Search for the cell housing the specified text and yield its [X, Y] center coordinate. 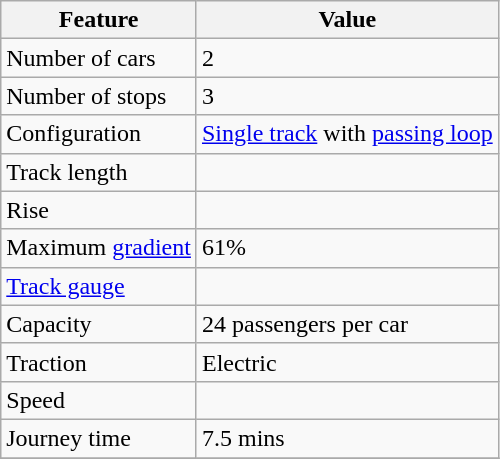
Track gauge [99, 286]
Value [347, 20]
Configuration [99, 134]
2 [347, 58]
Track length [99, 172]
Speed [99, 400]
24 passengers per car [347, 324]
61% [347, 248]
Capacity [99, 324]
Journey time [99, 438]
3 [347, 96]
7.5 mins [347, 438]
Number of cars [99, 58]
Traction [99, 362]
Electric [347, 362]
Feature [99, 20]
Maximum gradient [99, 248]
Single track with passing loop [347, 134]
Rise [99, 210]
Number of stops [99, 96]
